Provide the [X, Y] coordinate of the cell's center where the given text is located.  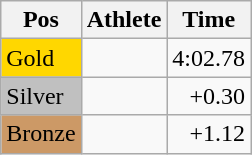
Pos [41, 20]
Athlete [124, 20]
+0.30 [209, 96]
Silver [41, 96]
+1.12 [209, 134]
Time [209, 20]
Gold [41, 58]
4:02.78 [209, 58]
Bronze [41, 134]
